Capture the cell that displays the provided text and extract its (X, Y) central coordinate. 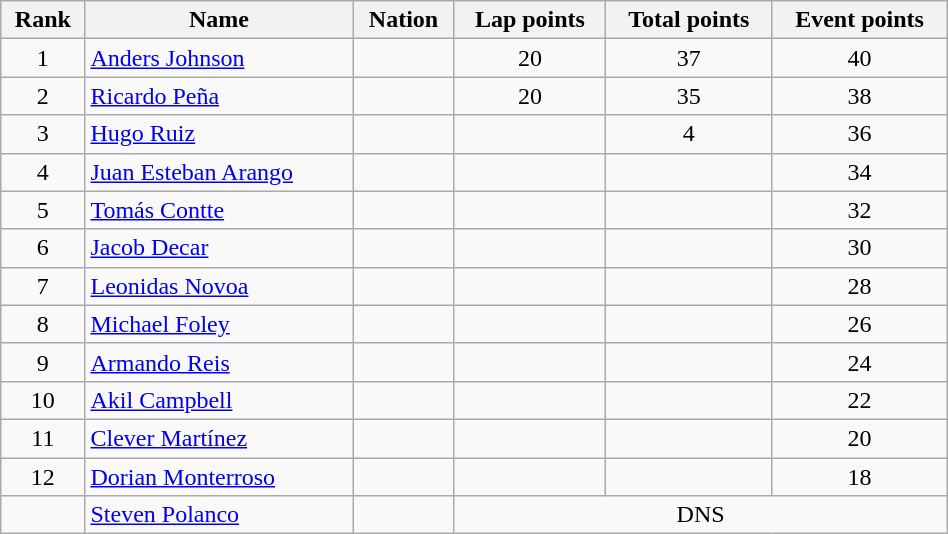
8 (43, 324)
35 (689, 96)
Juan Esteban Arango (219, 172)
18 (860, 477)
24 (860, 362)
Rank (43, 20)
Clever Martínez (219, 438)
Tomás Contte (219, 210)
6 (43, 248)
3 (43, 134)
Leonidas Novoa (219, 286)
28 (860, 286)
36 (860, 134)
Nation (404, 20)
34 (860, 172)
1 (43, 58)
Ricardo Peña (219, 96)
2 (43, 96)
Total points (689, 20)
40 (860, 58)
32 (860, 210)
37 (689, 58)
Anders Johnson (219, 58)
30 (860, 248)
Akil Campbell (219, 400)
9 (43, 362)
7 (43, 286)
Jacob Decar (219, 248)
22 (860, 400)
5 (43, 210)
Lap points (530, 20)
Name (219, 20)
38 (860, 96)
DNS (700, 515)
10 (43, 400)
11 (43, 438)
Event points (860, 20)
Michael Foley (219, 324)
Dorian Monterroso (219, 477)
Armando Reis (219, 362)
12 (43, 477)
26 (860, 324)
Hugo Ruiz (219, 134)
Steven Polanco (219, 515)
